Search for the cell housing the specified text and yield its [x, y] center coordinate. 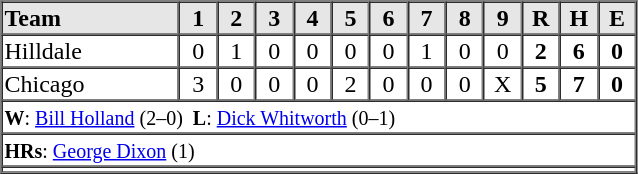
Chicago [91, 84]
9 [503, 18]
H [579, 18]
HRs: George Dixon (1) [319, 150]
W: Bill Holland (2–0) L: Dick Whitworth (0–1) [319, 116]
Hilldale [91, 50]
X [503, 84]
8 [465, 18]
E [617, 18]
R [541, 18]
Team [91, 18]
4 [312, 18]
